Provide the (X, Y) coordinate of the cell's center where the given text is located.  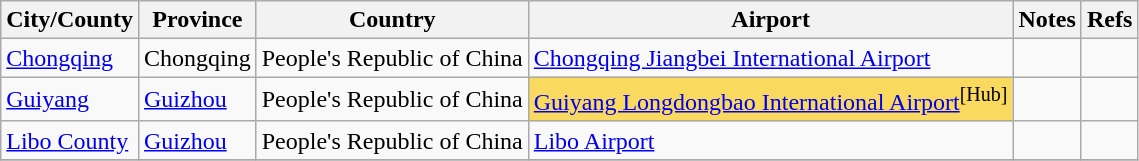
Chongqing Jiangbei International Airport (770, 58)
Guiyang Longdongbao International Airport[Hub] (770, 100)
Libo Airport (770, 140)
Notes (1047, 20)
Airport (770, 20)
Guiyang (70, 100)
Country (392, 20)
Refs (1109, 20)
City/County (70, 20)
Libo County (70, 140)
Province (197, 20)
